Detect which cell encompasses the target text, then output its [x, y] center coordinate. 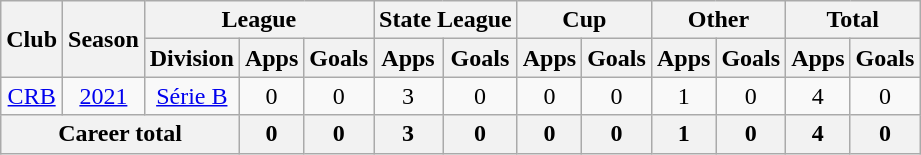
CRB [32, 96]
Série B [192, 96]
Other [718, 20]
Club [32, 39]
State League [446, 20]
Career total [120, 134]
Cup [584, 20]
2021 [104, 96]
Division [192, 58]
Season [104, 39]
Total [853, 20]
League [258, 20]
